Return [x, y] of the center of cell containing provided text 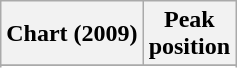
Peakposition [189, 34]
Chart (2009) [72, 34]
